Provide the [X, Y] coordinate of the cell's center where the given text is located.  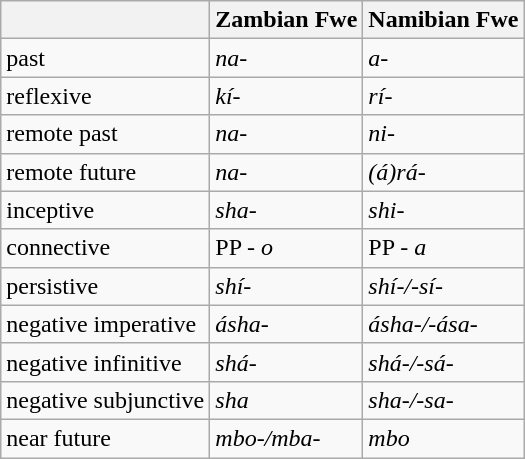
mbo [444, 438]
reflexive [106, 96]
PP - o [286, 248]
ni- [444, 134]
shí- [286, 286]
shá- [286, 362]
rí- [444, 96]
sha-/-sa- [444, 400]
Zambian Fwe [286, 20]
shi- [444, 210]
connective [106, 248]
persistive [106, 286]
negative infinitive [106, 362]
PP - a [444, 248]
remote past [106, 134]
sha- [286, 210]
Namibian Fwe [444, 20]
shí-/-sí- [444, 286]
near future [106, 438]
inceptive [106, 210]
negative subjunctive [106, 400]
sha [286, 400]
mbo-/mba- [286, 438]
kí- [286, 96]
a- [444, 58]
negative imperative [106, 324]
ásha- [286, 324]
ásha-/-ása- [444, 324]
(á)rá- [444, 172]
shá-/-sá- [444, 362]
past [106, 58]
remote future [106, 172]
